Detect which cell encompasses the target text, then output its (X, Y) center coordinate. 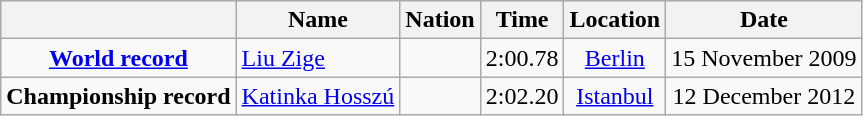
Katinka Hosszú (318, 96)
Location (615, 20)
Berlin (615, 58)
World record (118, 58)
Name (318, 20)
15 November 2009 (764, 58)
Date (764, 20)
Championship record (118, 96)
Istanbul (615, 96)
2:00.78 (522, 58)
2:02.20 (522, 96)
Liu Zige (318, 58)
Time (522, 20)
12 December 2012 (764, 96)
Nation (440, 20)
